Pinpoint the cell where the given text exists, returning its [X, Y] midpoint coordinate. 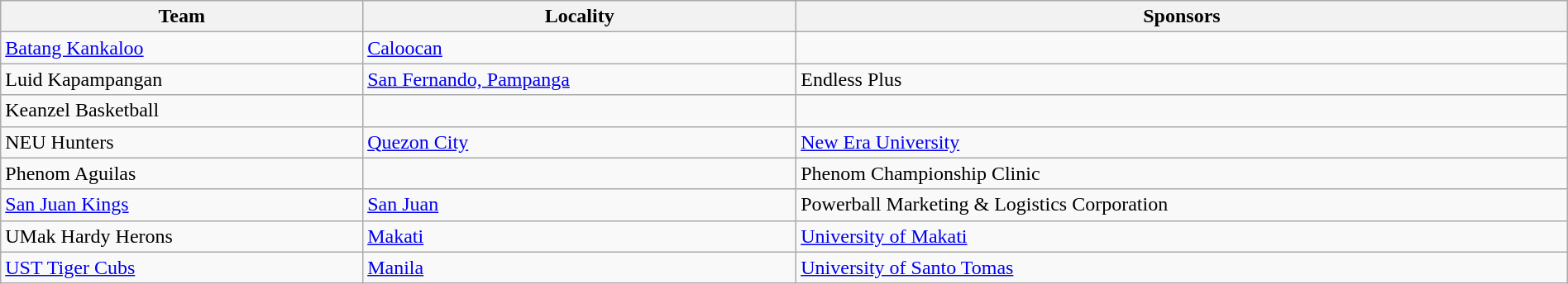
San Juan Kings [182, 205]
UST Tiger Cubs [182, 267]
Makati [580, 236]
University of Santo Tomas [1183, 267]
New Era University [1183, 142]
Keanzel Basketball [182, 111]
Sponsors [1183, 17]
Locality [580, 17]
Caloocan [580, 48]
University of Makati [1183, 236]
Phenom Championship Clinic [1183, 173]
Powerball Marketing & Logistics Corporation [1183, 205]
NEU Hunters [182, 142]
San Fernando, Pampanga [580, 79]
Team [182, 17]
Phenom Aguilas [182, 173]
Luid Kapampangan [182, 79]
Manila [580, 267]
Endless Plus [1183, 79]
Batang Kankaloo [182, 48]
Quezon City [580, 142]
San Juan [580, 205]
UMak Hardy Herons [182, 236]
